Detect which cell encompasses the target text, then output its (x, y) center coordinate. 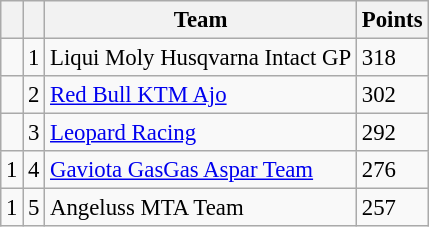
302 (392, 95)
3 (34, 133)
4 (34, 170)
Leopard Racing (201, 133)
292 (392, 133)
Angeluss MTA Team (201, 208)
Liqui Moly Husqvarna Intact GP (201, 58)
Gaviota GasGas Aspar Team (201, 170)
257 (392, 208)
318 (392, 58)
2 (34, 95)
Team (201, 20)
Red Bull KTM Ajo (201, 95)
5 (34, 208)
276 (392, 170)
Points (392, 20)
